For the text-containing cell, return its midpoint in (X, Y) coordinate format. 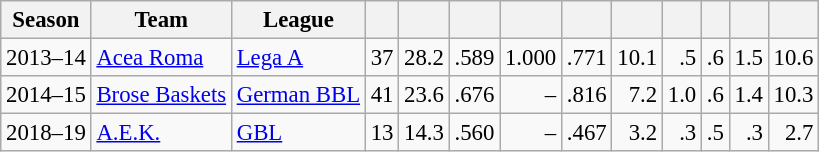
1.5 (748, 58)
.816 (587, 95)
10.6 (793, 58)
Lega A (298, 58)
3.2 (637, 133)
23.6 (424, 95)
10.1 (637, 58)
13 (382, 133)
.467 (587, 133)
37 (382, 58)
GBL (298, 133)
28.2 (424, 58)
.676 (474, 95)
7.2 (637, 95)
2.7 (793, 133)
2014–15 (46, 95)
1.000 (531, 58)
.771 (587, 58)
10.3 (793, 95)
2018–19 (46, 133)
2013–14 (46, 58)
41 (382, 95)
Brose Baskets (161, 95)
League (298, 20)
A.E.K. (161, 133)
1.4 (748, 95)
.560 (474, 133)
Team (161, 20)
1.0 (682, 95)
German BBL (298, 95)
Season (46, 20)
Acea Roma (161, 58)
14.3 (424, 133)
.589 (474, 58)
